Scan for the cell matching the given text and deliver its [x, y] coordinate at center. 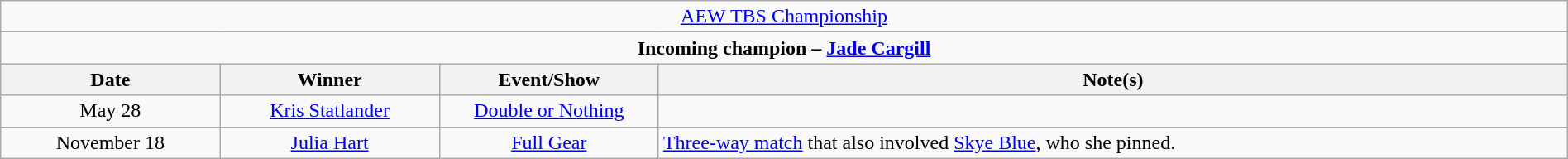
AEW TBS Championship [784, 17]
Full Gear [549, 142]
Event/Show [549, 79]
Incoming champion – Jade Cargill [784, 48]
November 18 [111, 142]
Julia Hart [329, 142]
May 28 [111, 111]
Double or Nothing [549, 111]
Three-way match that also involved Skye Blue, who she pinned. [1113, 142]
Date [111, 79]
Winner [329, 79]
Note(s) [1113, 79]
Kris Statlander [329, 111]
